Find where the given text appears and provide that cell's center as (x, y) coordinate. 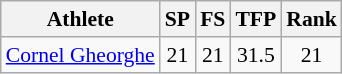
TFP (256, 19)
SP (178, 19)
Athlete (80, 19)
31.5 (256, 55)
Rank (312, 19)
Cornel Gheorghe (80, 55)
FS (212, 19)
